Find where the given text appears and provide that cell's center as (X, Y) coordinate. 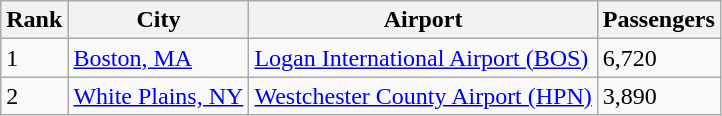
3,890 (658, 96)
City (158, 20)
2 (34, 96)
Boston, MA (158, 58)
Westchester County Airport (HPN) (423, 96)
1 (34, 58)
Rank (34, 20)
Logan International Airport (BOS) (423, 58)
White Plains, NY (158, 96)
6,720 (658, 58)
Airport (423, 20)
Passengers (658, 20)
